Locate the cell with the specified text and output its (x, y) center coordinate. 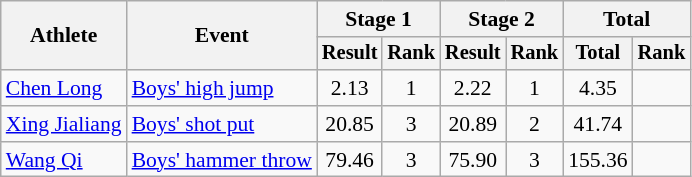
20.85 (350, 124)
Stage 1 (378, 19)
41.74 (598, 124)
Xing Jialiang (64, 124)
Stage 2 (502, 19)
Chen Long (64, 88)
2 (535, 124)
4.35 (598, 88)
Athlete (64, 36)
2.22 (473, 88)
3 (411, 124)
Boys' high jump (222, 88)
Event (222, 36)
2.13 (350, 88)
20.89 (473, 124)
Boys' shot put (222, 124)
